Identify which cell holds the provided text, then report its [X, Y] central coordinate. 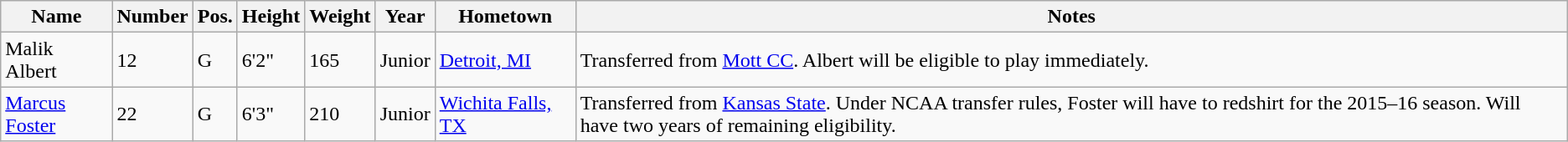
165 [340, 60]
Malik Albert [57, 60]
Height [271, 17]
Marcus Foster [57, 114]
Weight [340, 17]
Hometown [505, 17]
Detroit, MI [505, 60]
Notes [1071, 17]
Number [152, 17]
Year [405, 17]
Name [57, 17]
12 [152, 60]
22 [152, 114]
Pos. [214, 17]
6'3" [271, 114]
210 [340, 114]
Wichita Falls, TX [505, 114]
Transferred from Mott CC. Albert will be eligible to play immediately. [1071, 60]
6'2" [271, 60]
